Return the [x, y] coordinate for the center point of the cell that contains the specified text.  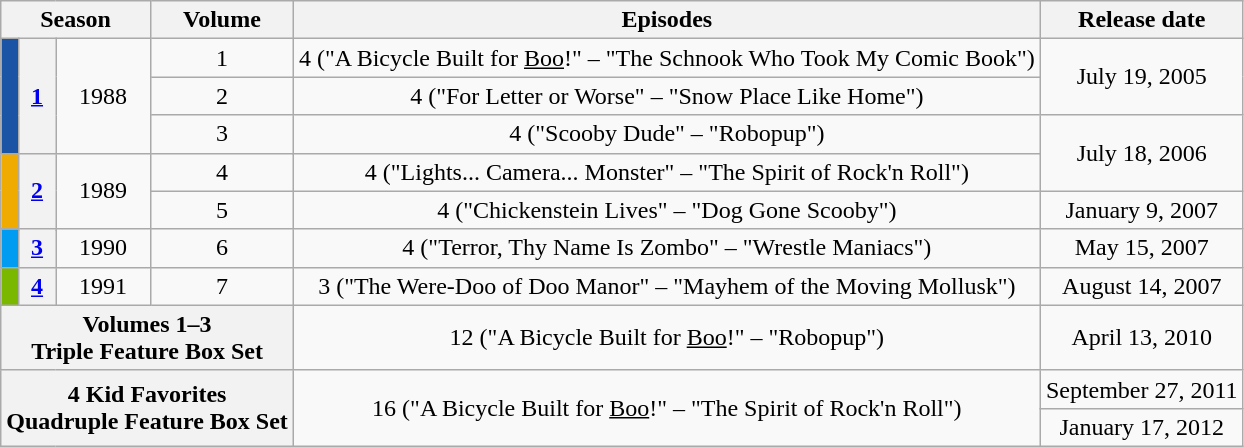
May 15, 2007 [1142, 248]
April 13, 2010 [1142, 338]
September 27, 2011 [1142, 389]
4 ("Chickenstein Lives" – "Dog Gone Scooby") [666, 210]
4 ("Scooby Dude" – "Robopup") [666, 134]
12 ("A Bicycle Built for Boo!" – "Robopup") [666, 338]
1990 [104, 248]
1989 [104, 191]
July 18, 2006 [1142, 153]
Volume [222, 20]
4 Kid FavoritesQuadruple Feature Box Set [148, 408]
16 ("A Bicycle Built for Boo!" – "The Spirit of Rock'n Roll") [666, 408]
Volumes 1–3Triple Feature Box Set [148, 338]
January 9, 2007 [1142, 210]
1988 [104, 96]
Episodes [666, 20]
Season [76, 20]
4 ("A Bicycle Built for Boo!" – "The Schnook Who Took My Comic Book") [666, 58]
January 17, 2012 [1142, 427]
3 ("The Were-Doo of Doo Manor" – "Mayhem of the Moving Mollusk") [666, 286]
1991 [104, 286]
4 ("Lights... Camera... Monster" – "The Spirit of Rock'n Roll") [666, 172]
5 [222, 210]
6 [222, 248]
7 [222, 286]
Release date [1142, 20]
August 14, 2007 [1142, 286]
4 ("Terror, Thy Name Is Zombo" – "Wrestle Maniacs") [666, 248]
July 19, 2005 [1142, 77]
4 ("For Letter or Worse" – "Snow Place Like Home") [666, 96]
